Extract the [X, Y] coordinate from the center of the cell holding the provided text.  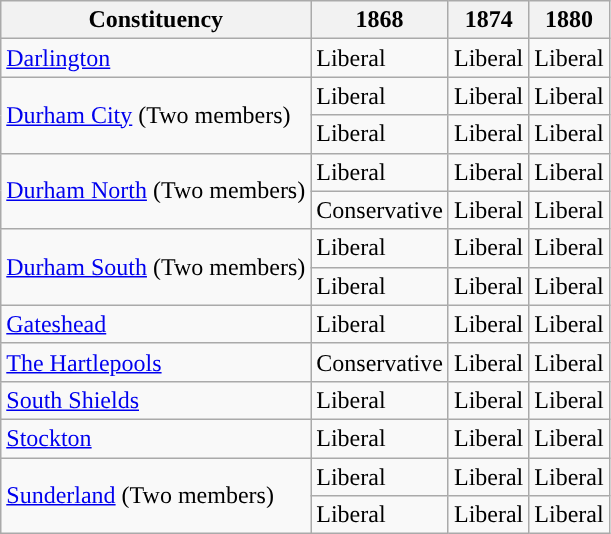
The Hartlepools [156, 362]
1868 [380, 20]
Durham North (Two members) [156, 191]
Darlington [156, 58]
Constituency [156, 20]
South Shields [156, 400]
Durham South (Two members) [156, 267]
1874 [488, 20]
Stockton [156, 438]
Sunderland (Two members) [156, 496]
1880 [569, 20]
Gateshead [156, 324]
Durham City (Two members) [156, 115]
